Pinpoint the cell where the given text exists, returning its (x, y) midpoint coordinate. 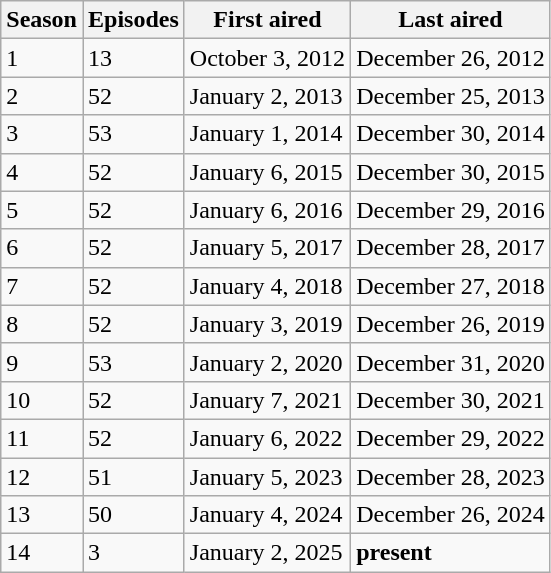
December 31, 2020 (451, 362)
2 (42, 96)
4 (42, 172)
January 4, 2024 (267, 515)
January 2, 2025 (267, 553)
January 6, 2015 (267, 172)
December 29, 2022 (451, 438)
51 (133, 477)
Last aired (451, 20)
present (451, 553)
January 6, 2022 (267, 438)
January 5, 2017 (267, 248)
December 25, 2013 (451, 96)
January 4, 2018 (267, 286)
December 28, 2023 (451, 477)
1 (42, 58)
11 (42, 438)
9 (42, 362)
14 (42, 553)
First aired (267, 20)
December 26, 2019 (451, 324)
10 (42, 400)
December 27, 2018 (451, 286)
12 (42, 477)
January 5, 2023 (267, 477)
December 26, 2012 (451, 58)
December 26, 2024 (451, 515)
October 3, 2012 (267, 58)
7 (42, 286)
January 7, 2021 (267, 400)
5 (42, 210)
Episodes (133, 20)
6 (42, 248)
50 (133, 515)
8 (42, 324)
December 30, 2021 (451, 400)
Season (42, 20)
January 6, 2016 (267, 210)
December 29, 2016 (451, 210)
December 28, 2017 (451, 248)
January 2, 2020 (267, 362)
January 3, 2019 (267, 324)
December 30, 2015 (451, 172)
January 1, 2014 (267, 134)
January 2, 2013 (267, 96)
December 30, 2014 (451, 134)
